Search for the cell housing the specified text and yield its (x, y) center coordinate. 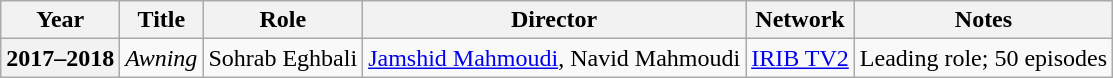
Notes (983, 20)
Director (554, 20)
2017–2018 (60, 58)
Title (162, 20)
Year (60, 20)
Network (800, 20)
Leading role; 50 episodes (983, 58)
Awning (162, 58)
Sohrab Eghbali (283, 58)
Jamshid Mahmoudi, Navid Mahmoudi (554, 58)
IRIB TV2 (800, 58)
Role (283, 20)
